From the cell containing the given text, extract its center point as (x, y) coordinate. 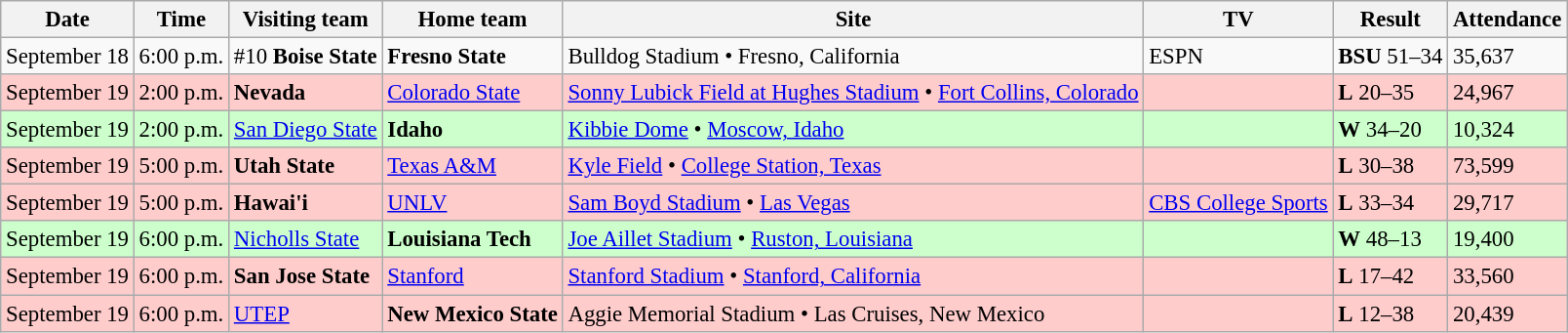
UTEP (306, 313)
24,967 (1508, 93)
Bulldog Stadium • Fresno, California (853, 57)
L 12–38 (1391, 313)
L 20–35 (1391, 93)
10,324 (1508, 130)
20,439 (1508, 313)
Attendance (1508, 20)
Visiting team (306, 20)
BSU 51–34 (1391, 57)
29,717 (1508, 203)
Joe Aillet Stadium • Ruston, Louisiana (853, 239)
Stanford Stadium • Stanford, California (853, 276)
Kibbie Dome • Moscow, Idaho (853, 130)
L 17–42 (1391, 276)
San Diego State (306, 130)
ESPN (1238, 57)
Kyle Field • College Station, Texas (853, 166)
September 18 (67, 57)
Site (853, 20)
San Jose State (306, 276)
Sam Boyd Stadium • Las Vegas (853, 203)
Louisiana Tech (472, 239)
Time (181, 20)
35,637 (1508, 57)
L 30–38 (1391, 166)
Aggie Memorial Stadium • Las Cruises, New Mexico (853, 313)
Home team (472, 20)
Stanford (472, 276)
W 48–13 (1391, 239)
Nevada (306, 93)
Utah State (306, 166)
Hawai'i (306, 203)
TV (1238, 20)
Sonny Lubick Field at Hughes Stadium • Fort Collins, Colorado (853, 93)
UNLV (472, 203)
Texas A&M (472, 166)
Fresno State (472, 57)
Colorado State (472, 93)
CBS College Sports (1238, 203)
L 33–34 (1391, 203)
#10 Boise State (306, 57)
Date (67, 20)
73,599 (1508, 166)
W 34–20 (1391, 130)
Nicholls State (306, 239)
Result (1391, 20)
33,560 (1508, 276)
New Mexico State (472, 313)
19,400 (1508, 239)
Idaho (472, 130)
